Pinpoint the cell where the given text exists, returning its [x, y] midpoint coordinate. 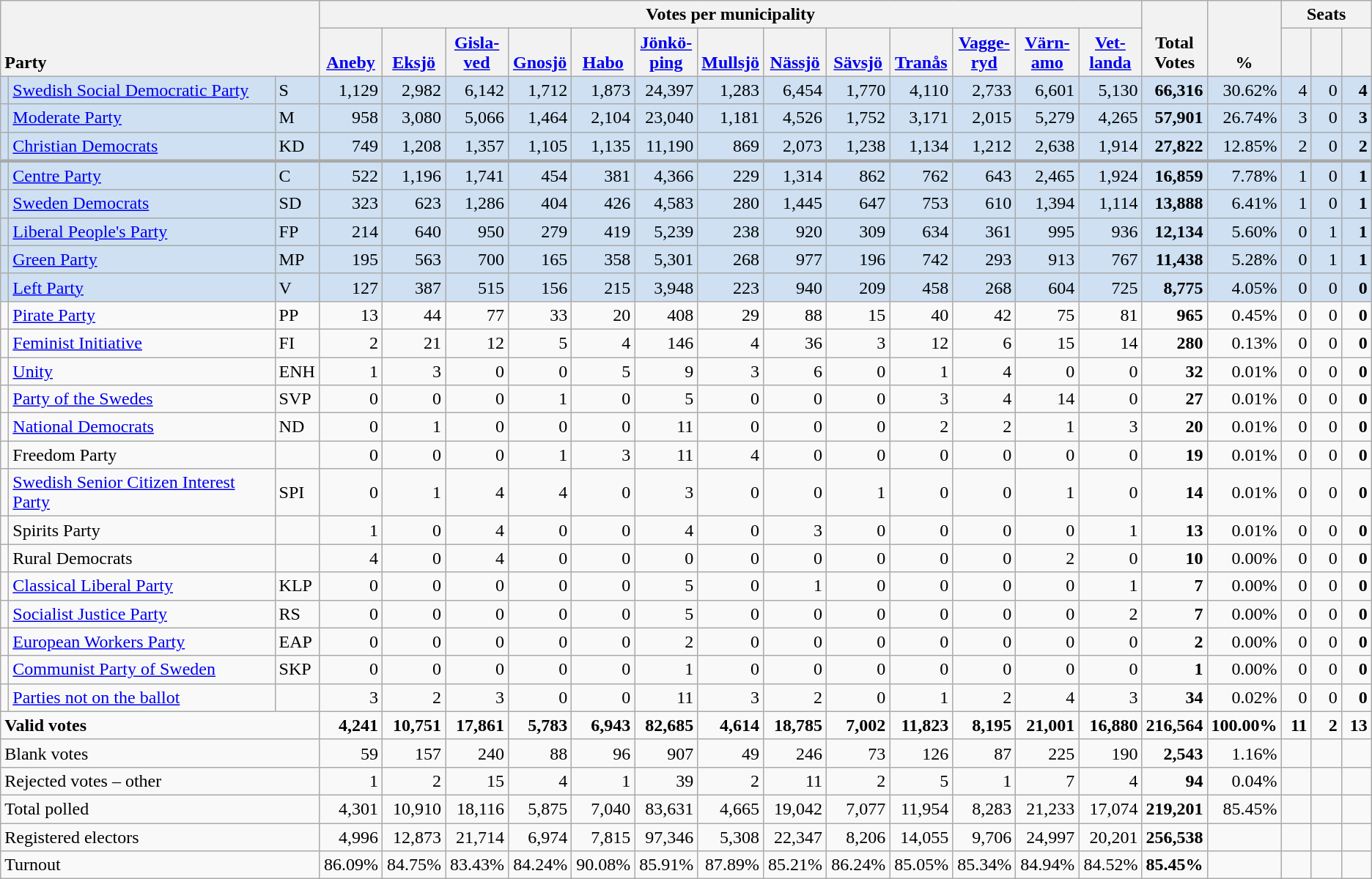
1,135 [603, 146]
4,241 [350, 725]
7.78% [1244, 176]
Vet- landa [1110, 53]
1,105 [540, 146]
762 [921, 176]
749 [350, 146]
426 [603, 204]
27 [1174, 399]
381 [603, 176]
Registered electors [160, 837]
59 [350, 753]
85.91% [666, 865]
17,074 [1110, 809]
907 [666, 753]
9,706 [984, 837]
1,238 [858, 146]
156 [540, 287]
1,873 [603, 90]
21,001 [1047, 725]
2,073 [795, 146]
8,195 [984, 725]
13,888 [1174, 204]
950 [477, 231]
1,357 [477, 146]
387 [414, 287]
RS [297, 614]
85.34% [984, 865]
17,861 [477, 725]
Eksjö [414, 53]
84.94% [1047, 865]
0.04% [1244, 781]
4,526 [795, 118]
87 [984, 753]
12.85% [1244, 146]
Liberal People's Party [142, 231]
219,201 [1174, 809]
19 [1174, 455]
936 [1110, 231]
1,314 [795, 176]
19,042 [795, 809]
30.62% [1244, 90]
742 [921, 259]
2,733 [984, 90]
869 [731, 146]
209 [858, 287]
195 [350, 259]
96 [603, 753]
753 [921, 204]
157 [414, 753]
3,080 [414, 118]
5,279 [1047, 118]
126 [921, 753]
C [297, 176]
4.05% [1244, 287]
454 [540, 176]
Party of the Swedes [142, 399]
29 [731, 315]
Jönkö- ping [666, 53]
1,752 [858, 118]
European Workers Party [142, 642]
MP [297, 259]
Classical Liberal Party [142, 586]
11,823 [921, 725]
240 [477, 753]
SVP [297, 399]
Swedish Senior Citizen Interest Party [142, 492]
21 [414, 343]
6,142 [477, 90]
Värn- amo [1047, 53]
90.08% [603, 865]
Aneby [350, 53]
767 [1110, 259]
85.05% [921, 865]
408 [666, 315]
27,822 [1174, 146]
610 [984, 204]
1,770 [858, 90]
KLP [297, 586]
1,914 [1110, 146]
87.89% [731, 865]
5,239 [666, 231]
40 [921, 315]
958 [350, 118]
21,233 [1047, 809]
10,751 [414, 725]
0.13% [1244, 343]
229 [731, 176]
Christian Democrats [142, 146]
Feminist Initiative [142, 343]
M [297, 118]
Mullsjö [731, 53]
0.02% [1244, 697]
94 [1174, 781]
215 [603, 287]
Socialist Justice Party [142, 614]
4,301 [350, 809]
7,002 [858, 725]
4,110 [921, 90]
4,614 [731, 725]
3,948 [666, 287]
4,366 [666, 176]
1,712 [540, 90]
Blank votes [160, 753]
100.00% [1244, 725]
563 [414, 259]
1,464 [540, 118]
6,943 [603, 725]
66,316 [1174, 90]
196 [858, 259]
SD [297, 204]
2,104 [603, 118]
8,283 [984, 809]
246 [795, 753]
4,665 [731, 809]
7,815 [603, 837]
Communist Party of Sweden [142, 670]
623 [414, 204]
Votes per municipality [730, 15]
6.41% [1244, 204]
83.43% [477, 865]
83,631 [666, 809]
2,982 [414, 90]
86.24% [858, 865]
Nässjö [795, 53]
6,601 [1047, 90]
Green Party [142, 259]
11,438 [1174, 259]
1,196 [414, 176]
1,212 [984, 146]
24,997 [1047, 837]
20,201 [1110, 837]
Party [160, 38]
1,181 [731, 118]
14,055 [921, 837]
S [297, 90]
Centre Party [142, 176]
1,445 [795, 204]
FP [297, 231]
1,924 [1110, 176]
940 [795, 287]
862 [858, 176]
SKP [297, 670]
5,875 [540, 809]
458 [921, 287]
404 [540, 204]
Left Party [142, 287]
309 [858, 231]
238 [731, 231]
26.74% [1244, 118]
12,134 [1174, 231]
Seats [1327, 15]
10 [1174, 558]
1.16% [1244, 753]
361 [984, 231]
1,208 [414, 146]
57,901 [1174, 118]
73 [858, 753]
995 [1047, 231]
33 [540, 315]
Vagge- ryd [984, 53]
10,910 [414, 809]
920 [795, 231]
700 [477, 259]
Sweden Democrats [142, 204]
1,286 [477, 204]
Turnout [160, 865]
18,116 [477, 809]
640 [414, 231]
42 [984, 315]
5,783 [540, 725]
84.24% [540, 865]
419 [603, 231]
Sävsjö [858, 53]
16,880 [1110, 725]
Rural Democrats [142, 558]
23,040 [666, 118]
Spirits Party [142, 530]
11,954 [921, 809]
12,873 [414, 837]
Pirate Party [142, 315]
5.60% [1244, 231]
Gnosjö [540, 53]
256,538 [1174, 837]
515 [477, 287]
1,114 [1110, 204]
44 [414, 315]
75 [1047, 315]
V [297, 287]
725 [1110, 287]
7,040 [603, 809]
97,346 [666, 837]
225 [1047, 753]
5,130 [1110, 90]
National Democrats [142, 427]
85.21% [795, 865]
977 [795, 259]
PP [297, 315]
36 [795, 343]
1,134 [921, 146]
223 [731, 287]
24,397 [666, 90]
Moderate Party [142, 118]
% [1244, 38]
965 [1174, 315]
2,638 [1047, 146]
EAP [297, 642]
146 [666, 343]
Swedish Social Democratic Party [142, 90]
Rejected votes – other [160, 781]
SPI [297, 492]
6,454 [795, 90]
Valid votes [160, 725]
16,859 [1174, 176]
5,066 [477, 118]
2,465 [1047, 176]
8,206 [858, 837]
21,714 [477, 837]
604 [1047, 287]
9 [666, 371]
358 [603, 259]
ENH [297, 371]
127 [350, 287]
4,996 [350, 837]
643 [984, 176]
5,301 [666, 259]
22,347 [795, 837]
81 [1110, 315]
86.09% [350, 865]
216,564 [1174, 725]
34 [1174, 697]
2,543 [1174, 753]
293 [984, 259]
522 [350, 176]
32 [1174, 371]
5.28% [1244, 259]
2,015 [984, 118]
ND [297, 427]
1,741 [477, 176]
913 [1047, 259]
Tranås [921, 53]
8,775 [1174, 287]
18,785 [795, 725]
84.75% [414, 865]
190 [1110, 753]
1,283 [731, 90]
323 [350, 204]
FI [297, 343]
77 [477, 315]
1,394 [1047, 204]
49 [731, 753]
279 [540, 231]
0.45% [1244, 315]
Gisla- ved [477, 53]
39 [666, 781]
3,171 [921, 118]
5,308 [731, 837]
634 [921, 231]
Total polled [160, 809]
1,129 [350, 90]
7,077 [858, 809]
4,583 [666, 204]
Total Votes [1174, 38]
Habo [603, 53]
Unity [142, 371]
Parties not on the ballot [142, 697]
165 [540, 259]
11,190 [666, 146]
82,685 [666, 725]
Freedom Party [142, 455]
647 [858, 204]
6,974 [540, 837]
4,265 [1110, 118]
KD [297, 146]
84.52% [1110, 865]
214 [350, 231]
